Extract the (X, Y) coordinate from the center of the cell holding the provided text.  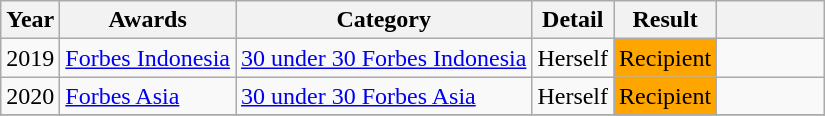
Result (666, 20)
Detail (573, 20)
2020 (30, 96)
Forbes Asia (148, 96)
30 under 30 Forbes Indonesia (384, 58)
30 under 30 Forbes Asia (384, 96)
2019 (30, 58)
Forbes Indonesia (148, 58)
Year (30, 20)
Category (384, 20)
Awards (148, 20)
